Identify which cell holds the provided text, then report its (x, y) central coordinate. 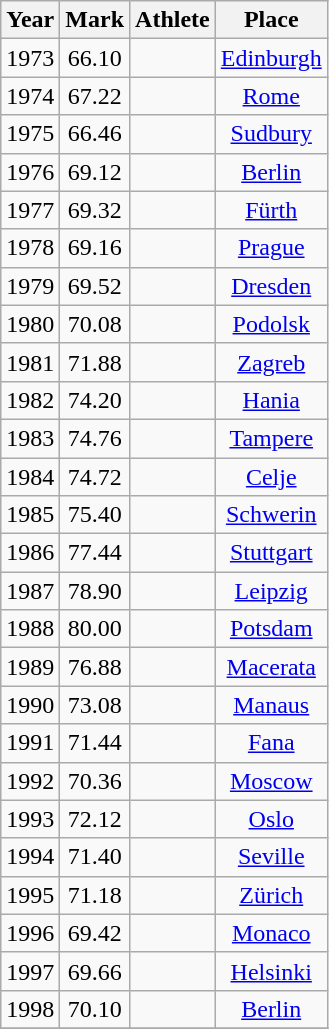
70.10 (95, 1009)
1989 (30, 667)
Potsdam (271, 629)
Edinburgh (271, 58)
Celje (271, 477)
Tampere (271, 438)
Podolsk (271, 324)
78.90 (95, 591)
Zürich (271, 895)
Moscow (271, 781)
74.20 (95, 400)
74.72 (95, 477)
76.88 (95, 667)
Rome (271, 96)
1991 (30, 743)
1990 (30, 705)
Year (30, 20)
Helsinki (271, 971)
Mark (95, 20)
1983 (30, 438)
Place (271, 20)
71.40 (95, 857)
1982 (30, 400)
Zagreb (271, 362)
69.32 (95, 210)
67.22 (95, 96)
70.08 (95, 324)
66.10 (95, 58)
1995 (30, 895)
69.12 (95, 172)
Athlete (173, 20)
70.36 (95, 781)
75.40 (95, 515)
Prague (271, 248)
Oslo (271, 819)
1975 (30, 134)
1986 (30, 553)
Schwerin (271, 515)
77.44 (95, 553)
74.76 (95, 438)
Dresden (271, 286)
1985 (30, 515)
1996 (30, 933)
1992 (30, 781)
1984 (30, 477)
Hania (271, 400)
1994 (30, 857)
71.88 (95, 362)
1997 (30, 971)
1988 (30, 629)
71.44 (95, 743)
69.16 (95, 248)
1981 (30, 362)
1977 (30, 210)
66.46 (95, 134)
Sudbury (271, 134)
Fürth (271, 210)
Macerata (271, 667)
Stuttgart (271, 553)
Manaus (271, 705)
1978 (30, 248)
1998 (30, 1009)
80.00 (95, 629)
Leipzig (271, 591)
Fana (271, 743)
1976 (30, 172)
1980 (30, 324)
1974 (30, 96)
Monaco (271, 933)
1973 (30, 58)
1993 (30, 819)
1979 (30, 286)
69.66 (95, 971)
Seville (271, 857)
1987 (30, 591)
73.08 (95, 705)
71.18 (95, 895)
69.52 (95, 286)
69.42 (95, 933)
72.12 (95, 819)
